Capture the cell that displays the provided text and extract its (x, y) central coordinate. 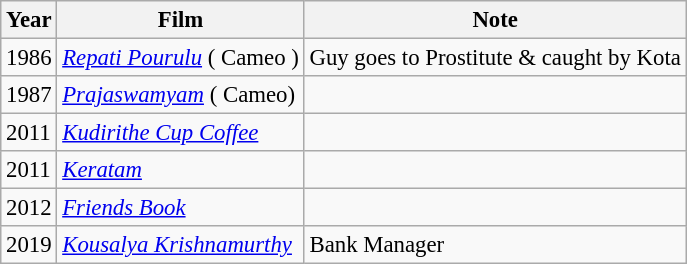
Kousalya Krishnamurthy (180, 245)
Kudirithe Cup Coffee (180, 133)
1986 (29, 58)
2012 (29, 208)
Note (495, 20)
Year (29, 20)
Friends Book (180, 208)
1987 (29, 95)
Prajaswamyam ( Cameo) (180, 95)
Bank Manager (495, 245)
Guy goes to Prostitute & caught by Kota (495, 58)
Film (180, 20)
2019 (29, 245)
Keratam (180, 170)
Repati Pourulu ( Cameo ) (180, 58)
